Locate the cell with the specified text and output its (x, y) center coordinate. 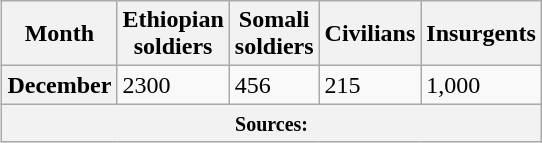
Somalisoldiers (274, 34)
Month (60, 34)
2300 (173, 85)
215 (370, 85)
1,000 (481, 85)
Sources: (272, 123)
Civilians (370, 34)
Insurgents (481, 34)
456 (274, 85)
Ethiopiansoldiers (173, 34)
December (60, 85)
